Extract the (X, Y) coordinate from the center of the cell holding the provided text.  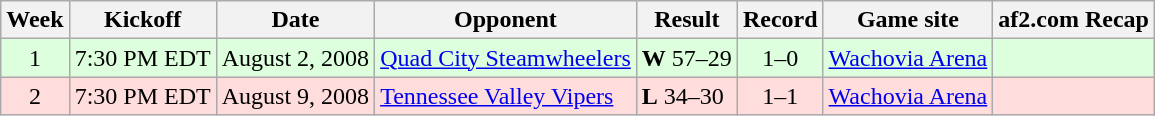
Result (686, 20)
2 (35, 96)
1–0 (780, 58)
Quad City Steamwheelers (506, 58)
Record (780, 20)
Tennessee Valley Vipers (506, 96)
Game site (908, 20)
Week (35, 20)
L 34–30 (686, 96)
August 9, 2008 (295, 96)
Opponent (506, 20)
af2.com Recap (1074, 20)
Date (295, 20)
1 (35, 58)
W 57–29 (686, 58)
August 2, 2008 (295, 58)
1–1 (780, 96)
Kickoff (142, 20)
